Identify which cell holds the provided text, then report its (X, Y) central coordinate. 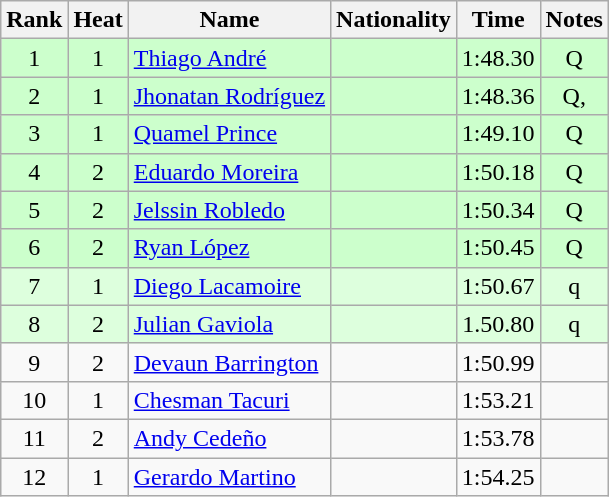
1:53.21 (498, 400)
4 (34, 172)
Quamel Prince (229, 134)
Name (229, 20)
8 (34, 324)
9 (34, 362)
Heat (98, 20)
Notes (574, 20)
1.50.80 (498, 324)
1:49.10 (498, 134)
Julian Gaviola (229, 324)
Rank (34, 20)
1:48.36 (498, 96)
Diego Lacamoire (229, 286)
Q, (574, 96)
Eduardo Moreira (229, 172)
1:54.25 (498, 477)
1:53.78 (498, 438)
12 (34, 477)
1:50.45 (498, 248)
Ryan López (229, 248)
Time (498, 20)
11 (34, 438)
Gerardo Martino (229, 477)
3 (34, 134)
Thiago André (229, 58)
7 (34, 286)
Nationality (394, 20)
1:50.67 (498, 286)
1:48.30 (498, 58)
1:50.99 (498, 362)
6 (34, 248)
10 (34, 400)
Jhonatan Rodríguez (229, 96)
Chesman Tacuri (229, 400)
Andy Cedeño (229, 438)
1:50.18 (498, 172)
Jelssin Robledo (229, 210)
1:50.34 (498, 210)
5 (34, 210)
Devaun Barrington (229, 362)
